Return the [X, Y] coordinate for the center point of the cell that contains the specified text.  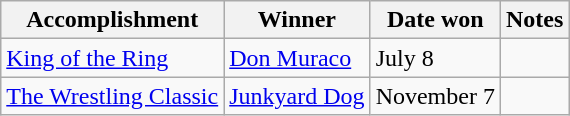
July 8 [435, 58]
November 7 [435, 96]
The Wrestling Classic [112, 96]
Date won [435, 20]
Notes [534, 20]
Accomplishment [112, 20]
Junkyard Dog [297, 96]
King of the Ring [112, 58]
Winner [297, 20]
Don Muraco [297, 58]
